Output the [X, Y] coordinate of the center of the cell containing the given text.  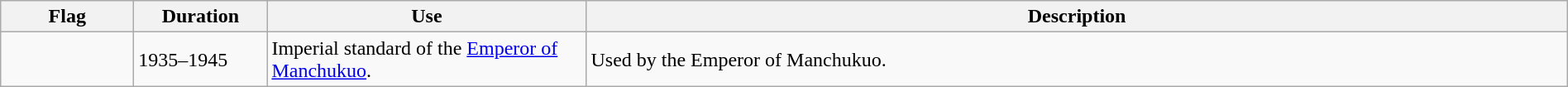
Use [427, 17]
1935–1945 [200, 60]
Used by the Emperor of Manchukuo. [1077, 60]
Description [1077, 17]
Duration [200, 17]
Flag [68, 17]
Imperial standard of the Emperor of Manchukuo. [427, 60]
